Capture the cell that displays the provided text and extract its (x, y) central coordinate. 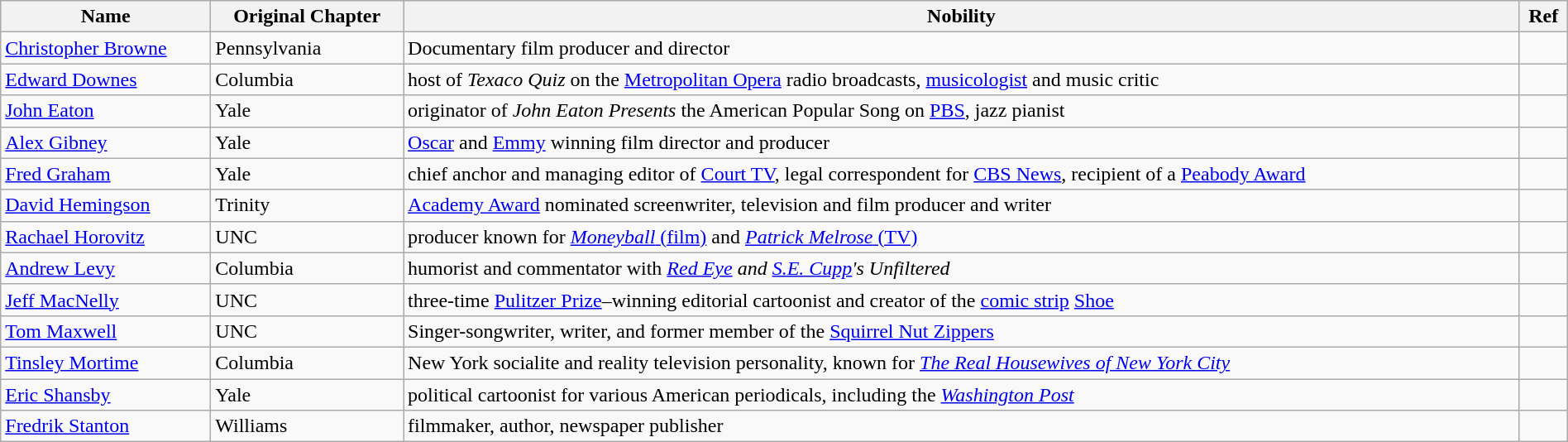
Christopher Browne (106, 48)
Tom Maxwell (106, 331)
humorist and commentator with Red Eye and S.E. Cupp's Unfiltered (962, 268)
Fred Graham (106, 174)
host of Texaco Quiz on the Metropolitan Opera radio broadcasts, musicologist and music critic (962, 79)
producer known for Moneyball (film) and Patrick Melrose (TV) (962, 237)
Name (106, 17)
Jeff MacNelly (106, 300)
Fredrik Stanton (106, 426)
Oscar and Emmy winning film director and producer (962, 142)
originator of John Eaton Presents the American Popular Song on PBS, jazz pianist (962, 111)
three-time Pulitzer Prize–winning editorial cartoonist and creator of the comic strip Shoe (962, 300)
John Eaton (106, 111)
Nobility (962, 17)
Eric Shansby (106, 395)
Ref (1543, 17)
Alex Gibney (106, 142)
Williams (308, 426)
Documentary film producer and director (962, 48)
New York socialite and reality television personality, known for The Real Housewives of New York City (962, 363)
Rachael Horovitz (106, 237)
Tinsley Mortime (106, 363)
Pennsylvania (308, 48)
political cartoonist for various American periodicals, including the Washington Post (962, 395)
Original Chapter (308, 17)
filmmaker, author, newspaper publisher (962, 426)
David Hemingson (106, 205)
Trinity (308, 205)
Singer-songwriter, writer, and former member of the Squirrel Nut Zippers (962, 331)
Edward Downes (106, 79)
chief anchor and managing editor of Court TV, legal correspondent for CBS News, recipient of a Peabody Award (962, 174)
Andrew Levy (106, 268)
Academy Award nominated screenwriter, television and film producer and writer (962, 205)
